Capture the cell that displays the provided text and extract its [x, y] central coordinate. 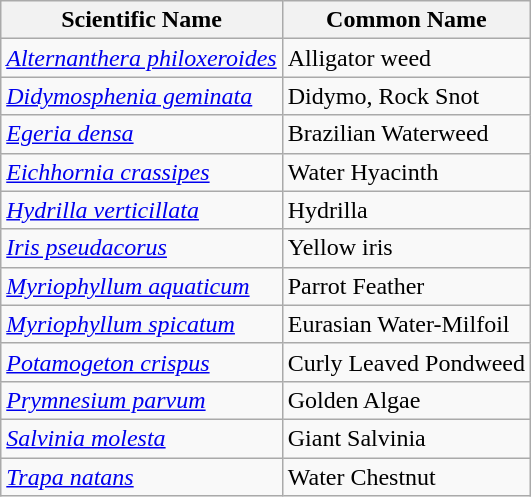
Eichhornia crassipes [142, 172]
Golden Algae [406, 400]
Alternanthera philoxeroides [142, 58]
Yellow iris [406, 248]
Scientific Name [142, 20]
Myriophyllum spicatum [142, 324]
Curly Leaved Pondweed [406, 362]
Hydrilla [406, 210]
Egeria densa [142, 134]
Eurasian Water-Milfoil [406, 324]
Common Name [406, 20]
Iris pseudacorus [142, 248]
Salvinia molesta [142, 438]
Myriophyllum aquaticum [142, 286]
Trapa natans [142, 477]
Prymnesium parvum [142, 400]
Parrot Feather [406, 286]
Water Hyacinth [406, 172]
Didymosphenia geminata [142, 96]
Brazilian Waterweed [406, 134]
Water Chestnut [406, 477]
Hydrilla verticillata [142, 210]
Potamogeton crispus [142, 362]
Giant Salvinia [406, 438]
Alligator weed [406, 58]
Didymo, Rock Snot [406, 96]
